Identify which cell holds the provided text, then report its (x, y) central coordinate. 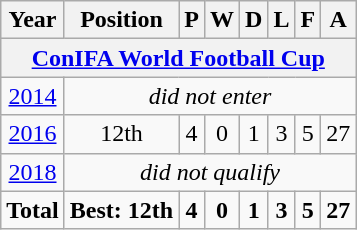
12th (121, 134)
Position (121, 20)
2014 (33, 96)
2018 (33, 172)
Best: 12th (121, 210)
ConIFA World Football Cup (178, 58)
F (308, 20)
did not enter (210, 96)
Total (33, 210)
A (338, 20)
L (282, 20)
Year (33, 20)
P (192, 20)
W (222, 20)
D (253, 20)
2016 (33, 134)
did not qualify (210, 172)
